Search for the cell housing the specified text and yield its [x, y] center coordinate. 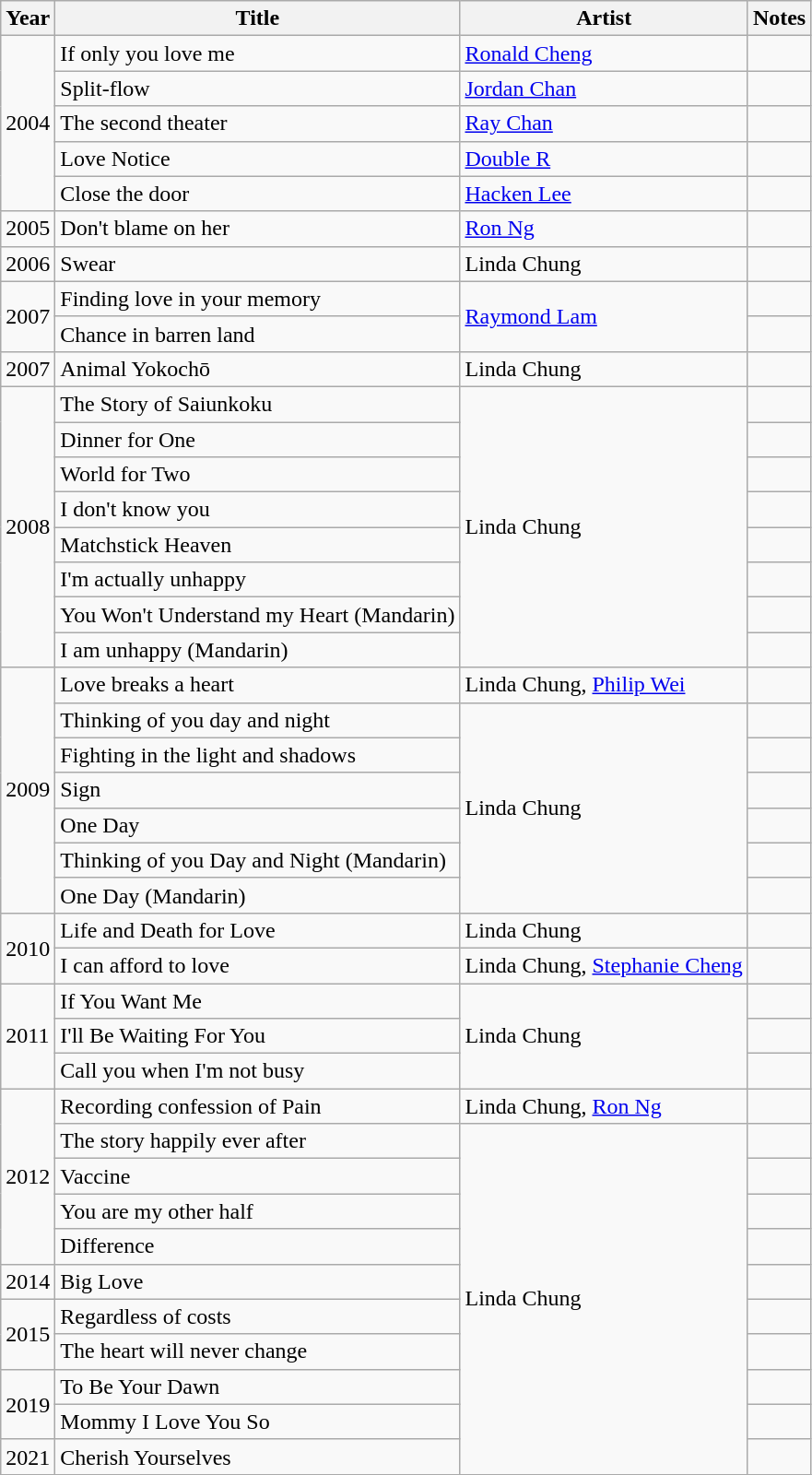
Linda Chung, Philip Wei [604, 685]
Finding love in your memory [258, 299]
Don't blame on her [258, 229]
Vaccine [258, 1176]
One Day [258, 825]
Big Love [258, 1281]
Love breaks a heart [258, 685]
If only you love me [258, 53]
To Be Your Dawn [258, 1386]
Sign [258, 790]
Double R [604, 159]
Animal Yokochō [258, 369]
The story happily ever after [258, 1141]
Ronald Cheng [604, 53]
Thinking of you Day and Night (Mandarin) [258, 860]
2005 [28, 229]
Regardless of costs [258, 1316]
Difference [258, 1246]
Ron Ng [604, 229]
Call you when I'm not busy [258, 1071]
The heart will never change [258, 1351]
Chance in barren land [258, 334]
Year [28, 18]
2006 [28, 264]
Notes [779, 18]
2019 [28, 1404]
I am unhappy (Mandarin) [258, 650]
Cherish Yourselves [258, 1457]
Linda Chung, Ron Ng [604, 1106]
2008 [28, 526]
World for Two [258, 475]
Swear [258, 264]
Life and Death for Love [258, 930]
Linda Chung, Stephanie Cheng [604, 965]
Ray Chan [604, 124]
2004 [28, 124]
2021 [28, 1457]
Recording confession of Pain [258, 1106]
Raymond Lam [604, 316]
Close the door [258, 194]
Dinner for One [258, 440]
The second theater [258, 124]
2010 [28, 948]
I don't know you [258, 510]
If You Want Me [258, 1000]
Title [258, 18]
Matchstick Heaven [258, 545]
Love Notice [258, 159]
Artist [604, 18]
I'm actually unhappy [258, 580]
Split-flow [258, 88]
One Day (Mandarin) [258, 895]
2014 [28, 1281]
Jordan Chan [604, 88]
Fighting in the light and shadows [258, 755]
2012 [28, 1176]
2011 [28, 1035]
Hacken Lee [604, 194]
Thinking of you day and night [258, 720]
I can afford to love [258, 965]
The Story of Saiunkoku [258, 404]
Mommy I Love You So [258, 1422]
You Won't Understand my Heart (Mandarin) [258, 615]
2009 [28, 790]
I'll Be Waiting For You [258, 1036]
2015 [28, 1334]
You are my other half [258, 1211]
